Return the [x, y] coordinate for the center point of the cell that contains the specified text.  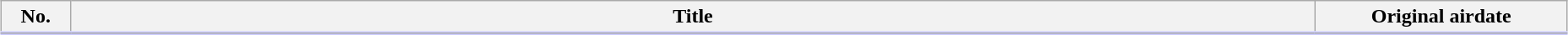
Original airdate [1441, 17]
No. [35, 17]
Title [693, 17]
